Locate the cell with the specified text and output its [x, y] center coordinate. 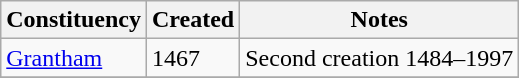
Second creation 1484–1997 [380, 58]
Created [192, 20]
Notes [380, 20]
Grantham [74, 58]
Constituency [74, 20]
1467 [192, 58]
